Scan for the cell matching the given text and deliver its [X, Y] coordinate at center. 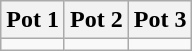
Pot 1 [33, 20]
Pot 2 [96, 20]
Pot 3 [160, 20]
